Identify which cell holds the provided text, then report its (X, Y) central coordinate. 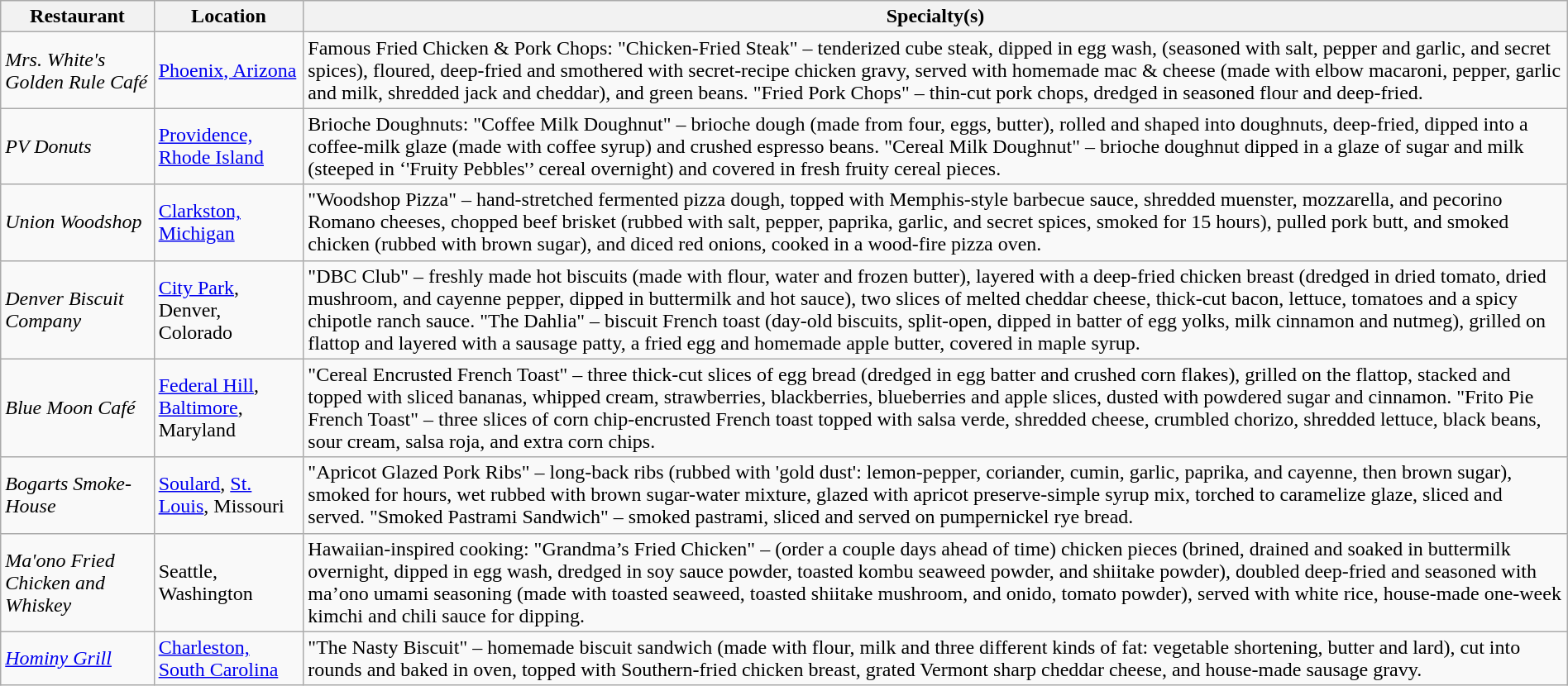
Soulard, St. Louis, Missouri (228, 495)
Mrs. White's Golden Rule Café (78, 70)
Charleston, South Carolina (228, 658)
Bogarts Smoke-House (78, 495)
PV Donuts (78, 146)
Location (228, 17)
Clarkston, Michigan (228, 222)
Hominy Grill (78, 658)
Federal Hill, Baltimore, Maryland (228, 408)
Restaurant (78, 17)
Ma'ono Fried Chicken and Whiskey (78, 582)
Union Woodshop (78, 222)
City Park, Denver, Colorado (228, 309)
Seattle, Washington (228, 582)
Providence, Rhode Island (228, 146)
Phoenix, Arizona (228, 70)
Specialty(s) (935, 17)
Blue Moon Café (78, 408)
Denver Biscuit Company (78, 309)
